Find where the given text appears and provide that cell's center as [x, y] coordinate. 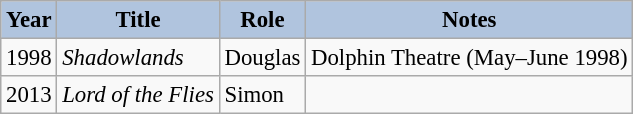
Lord of the Flies [138, 95]
1998 [29, 58]
Title [138, 20]
Douglas [262, 58]
Role [262, 20]
Dolphin Theatre (May–June 1998) [470, 58]
Shadowlands [138, 58]
Simon [262, 95]
Notes [470, 20]
Year [29, 20]
2013 [29, 95]
